Find where the given text appears and provide that cell's center as [x, y] coordinate. 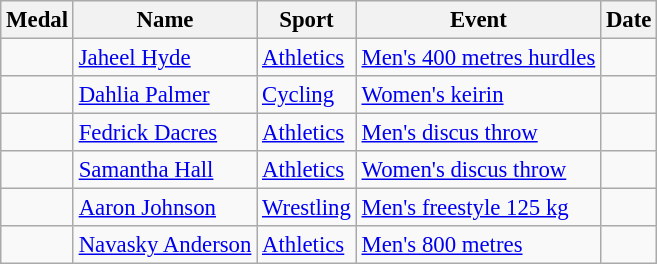
Fedrick Dacres [164, 133]
Date [629, 20]
Women's keirin [478, 95]
Navasky Anderson [164, 245]
Samantha Hall [164, 170]
Cycling [307, 95]
Name [164, 20]
Jaheel Hyde [164, 58]
Men's discus throw [478, 133]
Men's 800 metres [478, 245]
Medal [38, 20]
Event [478, 20]
Women's discus throw [478, 170]
Sport [307, 20]
Dahlia Palmer [164, 95]
Men's freestyle 125 kg [478, 208]
Wrestling [307, 208]
Aaron Johnson [164, 208]
Men's 400 metres hurdles [478, 58]
